Return the [x, y] coordinate for the center point of the cell that contains the specified text.  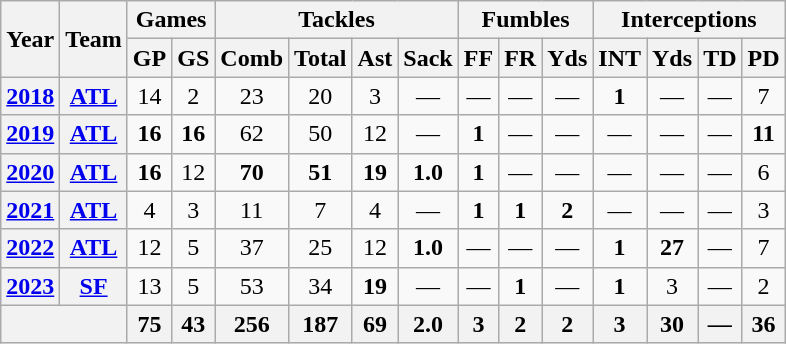
GP [149, 58]
187 [321, 324]
2019 [30, 134]
2022 [30, 248]
2.0 [428, 324]
51 [321, 172]
20 [321, 96]
Year [30, 39]
62 [252, 134]
Ast [375, 58]
27 [672, 248]
34 [321, 286]
25 [321, 248]
FR [520, 58]
30 [672, 324]
53 [252, 286]
SF [94, 286]
50 [321, 134]
13 [149, 286]
Total [321, 58]
Team [94, 39]
6 [764, 172]
INT [620, 58]
FF [478, 58]
PD [764, 58]
70 [252, 172]
2023 [30, 286]
69 [375, 324]
43 [194, 324]
36 [764, 324]
Interceptions [689, 20]
2020 [30, 172]
Comb [252, 58]
Sack [428, 58]
2018 [30, 96]
14 [149, 96]
GS [194, 58]
23 [252, 96]
Fumbles [526, 20]
75 [149, 324]
37 [252, 248]
Games [170, 20]
256 [252, 324]
Tackles [336, 20]
2021 [30, 210]
TD [720, 58]
